Locate the cell with the specified text and output its [X, Y] center coordinate. 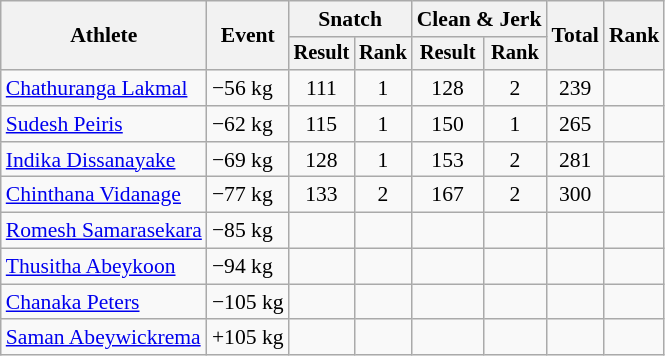
Snatch [350, 19]
Saman Abeywickrema [104, 338]
Total [576, 36]
153 [448, 160]
Romesh Samarasekara [104, 231]
115 [322, 124]
265 [576, 124]
−56 kg [248, 88]
239 [576, 88]
Chathuranga Lakmal [104, 88]
300 [576, 195]
−77 kg [248, 195]
−69 kg [248, 160]
281 [576, 160]
Athlete [104, 36]
Sudesh Peiris [104, 124]
111 [322, 88]
Indika Dissanayake [104, 160]
Clean & Jerk [480, 19]
133 [322, 195]
Thusitha Abeykoon [104, 267]
Chanaka Peters [104, 302]
−85 kg [248, 231]
−105 kg [248, 302]
−62 kg [248, 124]
−94 kg [248, 267]
Chinthana Vidanage [104, 195]
+105 kg [248, 338]
167 [448, 195]
Event [248, 36]
150 [448, 124]
